For the text-containing cell, return its midpoint in (X, Y) coordinate format. 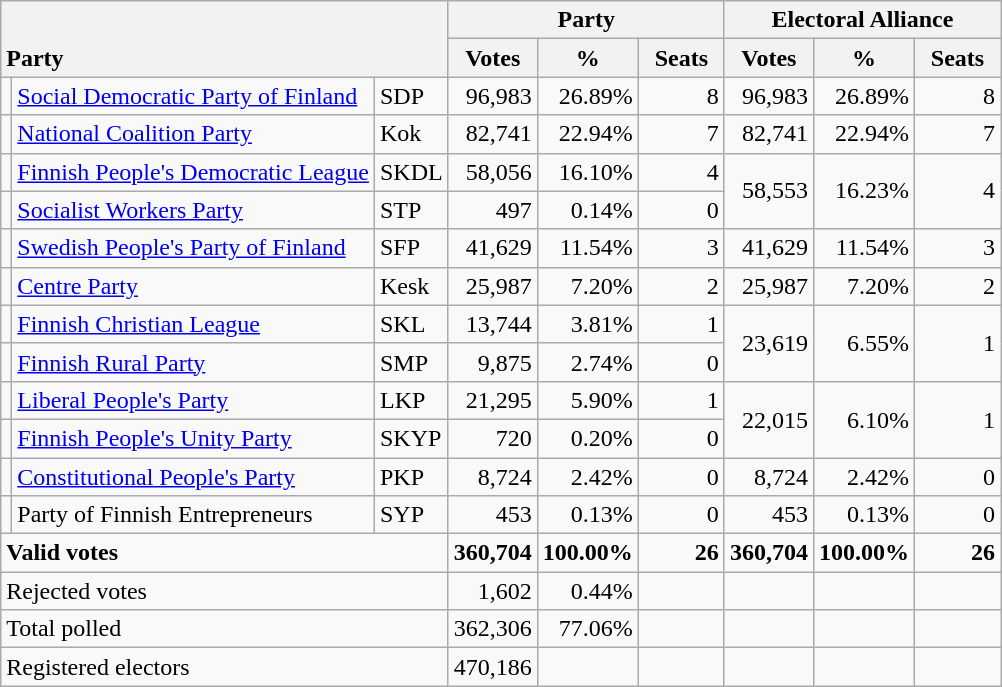
362,306 (492, 629)
Rejected votes (224, 591)
SDP (411, 96)
SKL (411, 324)
0.44% (588, 591)
6.10% (864, 419)
STP (411, 210)
National Coalition Party (194, 134)
16.23% (864, 191)
SMP (411, 362)
Social Democratic Party of Finland (194, 96)
SYP (411, 515)
Registered electors (224, 667)
Finnish Rural Party (194, 362)
Finnish Christian League (194, 324)
Kesk (411, 286)
Liberal People's Party (194, 400)
Electoral Alliance (862, 20)
LKP (411, 400)
58,553 (768, 191)
0.14% (588, 210)
SKDL (411, 172)
21,295 (492, 400)
Swedish People's Party of Finland (194, 248)
1,602 (492, 591)
23,619 (768, 343)
470,186 (492, 667)
13,744 (492, 324)
Total polled (224, 629)
Constitutional People's Party (194, 477)
PKP (411, 477)
SKYP (411, 438)
Valid votes (224, 553)
Party of Finnish Entrepreneurs (194, 515)
Centre Party (194, 286)
5.90% (588, 400)
720 (492, 438)
9,875 (492, 362)
2.74% (588, 362)
3.81% (588, 324)
Finnish People's Unity Party (194, 438)
6.55% (864, 343)
22,015 (768, 419)
0.20% (588, 438)
Finnish People's Democratic League (194, 172)
Kok (411, 134)
58,056 (492, 172)
497 (492, 210)
Socialist Workers Party (194, 210)
16.10% (588, 172)
SFP (411, 248)
77.06% (588, 629)
